Find where the given text appears and provide that cell's center as (x, y) coordinate. 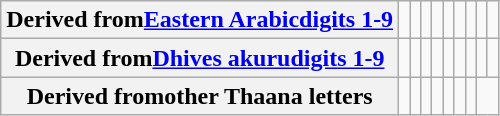
Derived fromDhives akurudigits 1-9 (200, 58)
Derived fromother Thaana letters (200, 96)
Derived fromEastern Arabicdigits 1-9 (200, 20)
